Capture the cell that displays the provided text and extract its [X, Y] central coordinate. 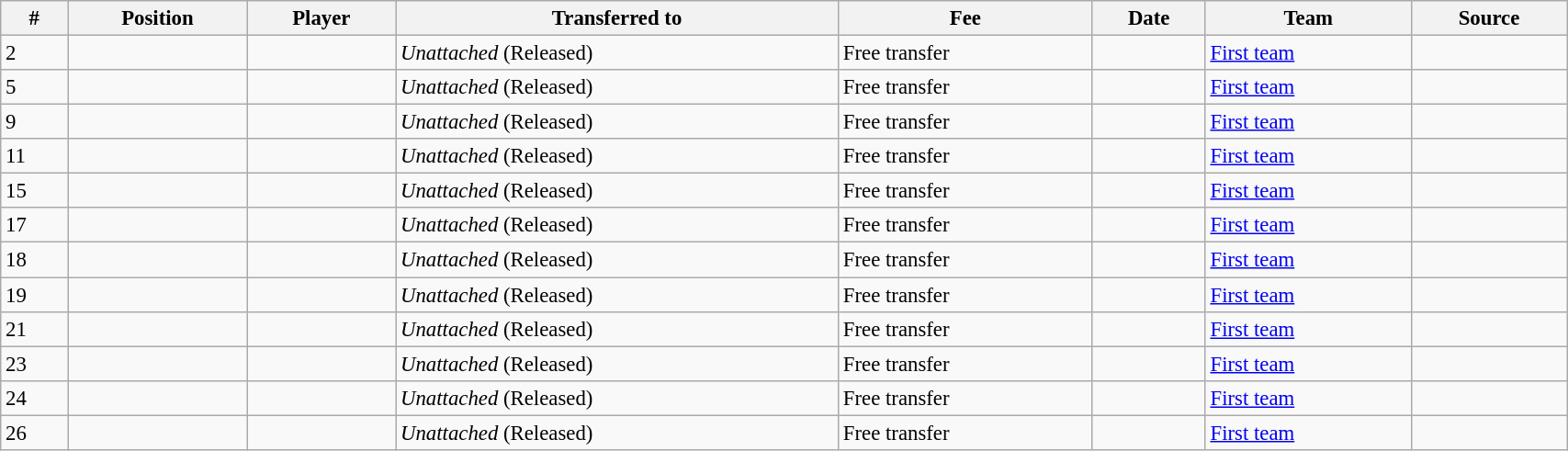
Transferred to [617, 18]
19 [35, 295]
Team [1308, 18]
15 [35, 191]
Position [158, 18]
9 [35, 122]
2 [35, 53]
5 [35, 87]
24 [35, 398]
26 [35, 433]
11 [35, 156]
Date [1148, 18]
23 [35, 364]
17 [35, 225]
Source [1488, 18]
21 [35, 329]
Fee [964, 18]
Player [321, 18]
# [35, 18]
18 [35, 260]
